Output the (x, y) coordinate of the center of the cell containing the given text.  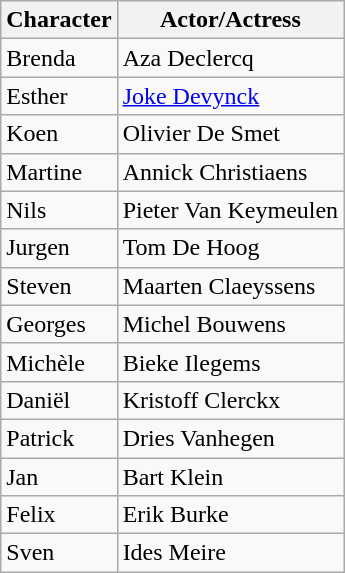
Dries Vanhegen (230, 438)
Bart Klein (230, 477)
Annick Christiaens (230, 172)
Jan (59, 477)
Joke Devynck (230, 96)
Jurgen (59, 248)
Character (59, 20)
Kristoff Clerckx (230, 400)
Nils (59, 210)
Maarten Claeyssens (230, 286)
Ides Meire (230, 553)
Sven (59, 553)
Martine (59, 172)
Koen (59, 134)
Tom De Hoog (230, 248)
Olivier De Smet (230, 134)
Michel Bouwens (230, 324)
Pieter Van Keymeulen (230, 210)
Steven (59, 286)
Aza Declercq (230, 58)
Erik Burke (230, 515)
Esther (59, 96)
Georges (59, 324)
Michèle (59, 362)
Actor/Actress (230, 20)
Felix (59, 515)
Bieke Ilegems (230, 362)
Daniël (59, 400)
Patrick (59, 438)
Brenda (59, 58)
